Provide the [x, y] coordinate of the cell's center where the given text is located.  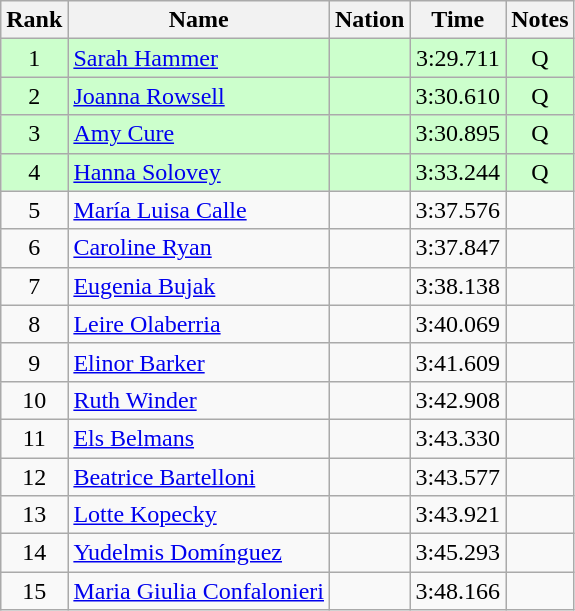
2 [34, 96]
3:33.244 [458, 172]
3:41.609 [458, 362]
3:40.069 [458, 324]
3:29.711 [458, 58]
6 [34, 248]
Sarah Hammer [199, 58]
10 [34, 400]
Els Belmans [199, 438]
9 [34, 362]
3:30.610 [458, 96]
Amy Cure [199, 134]
8 [34, 324]
3:43.330 [458, 438]
3:37.576 [458, 210]
1 [34, 58]
15 [34, 591]
4 [34, 172]
7 [34, 286]
5 [34, 210]
3:42.908 [458, 400]
3:30.895 [458, 134]
Ruth Winder [199, 400]
Maria Giulia Confalonieri [199, 591]
Name [199, 20]
13 [34, 515]
Joanna Rowsell [199, 96]
14 [34, 553]
Beatrice Bartelloni [199, 477]
12 [34, 477]
Eugenia Bujak [199, 286]
3:48.166 [458, 591]
Lotte Kopecky [199, 515]
11 [34, 438]
Hanna Solovey [199, 172]
Yudelmis Domínguez [199, 553]
Elinor Barker [199, 362]
3 [34, 134]
3:43.921 [458, 515]
María Luisa Calle [199, 210]
3:38.138 [458, 286]
3:45.293 [458, 553]
Caroline Ryan [199, 248]
Time [458, 20]
Nation [370, 20]
Notes [540, 20]
3:37.847 [458, 248]
3:43.577 [458, 477]
Rank [34, 20]
Leire Olaberria [199, 324]
